Pinpoint the cell where the given text exists, returning its (X, Y) midpoint coordinate. 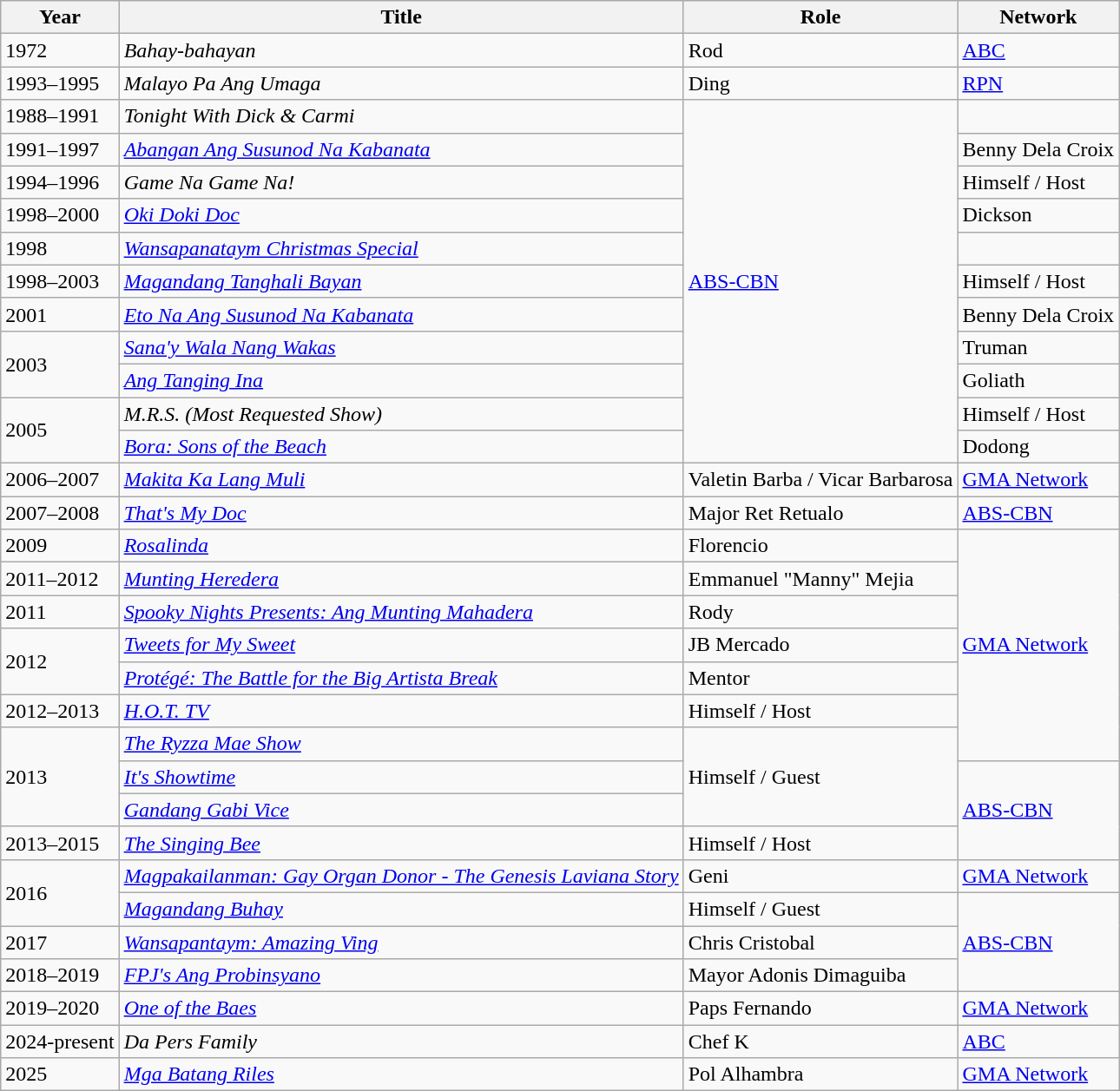
The Ryzza Mae Show (401, 744)
Valetin Barba / Vicar Barbarosa (820, 480)
Gandang Gabi Vice (401, 810)
2024-present (60, 1042)
Year (60, 17)
Dodong (1038, 447)
Bora: Sons of the Beach (401, 447)
Tonight With Dick & Carmi (401, 116)
Rody (820, 612)
2013 (60, 777)
It's Showtime (401, 777)
Sana'y Wala Nang Wakas (401, 347)
Wansapanataym Christmas Special (401, 248)
1994–1996 (60, 182)
Rosalinda (401, 546)
1991–1997 (60, 149)
2012–2013 (60, 711)
Chef K (820, 1042)
1993–1995 (60, 83)
2019–2020 (60, 1009)
Rod (820, 50)
2009 (60, 546)
Pol Alhambra (820, 1075)
1972 (60, 50)
2005 (60, 430)
2011–2012 (60, 579)
Eto Na Ang Susunod Na Kabanata (401, 314)
H.O.T. TV (401, 711)
Chris Cristobal (820, 942)
Geni (820, 876)
Ang Tanging Ina (401, 380)
Mayor Adonis Dimaguiba (820, 976)
2016 (60, 892)
2003 (60, 364)
2017 (60, 942)
Mga Batang Riles (401, 1075)
Bahay-bahayan (401, 50)
The Singing Bee (401, 843)
Paps Fernando (820, 1009)
That's My Doc (401, 513)
2006–2007 (60, 480)
Protégé: The Battle for the Big Artista Break (401, 678)
Spooky Nights Presents: Ang Munting Mahadera (401, 612)
2013–2015 (60, 843)
Goliath (1038, 380)
Munting Heredera (401, 579)
Mentor (820, 678)
Magandang Tanghali Bayan (401, 281)
Game Na Game Na! (401, 182)
M.R.S. (Most Requested Show) (401, 414)
Emmanuel "Manny" Mejia (820, 579)
JB Mercado (820, 645)
Magpakailanman: Gay Organ Donor - The Genesis Laviana Story (401, 876)
2011 (60, 612)
Makita Ka Lang Muli (401, 480)
Truman (1038, 347)
One of the Baes (401, 1009)
Magandang Buhay (401, 909)
2007–2008 (60, 513)
Dickson (1038, 215)
1988–1991 (60, 116)
Major Ret Retualo (820, 513)
2001 (60, 314)
Oki Doki Doc (401, 215)
2012 (60, 661)
2018–2019 (60, 976)
FPJ's Ang Probinsyano (401, 976)
1998–2003 (60, 281)
Malayo Pa Ang Umaga (401, 83)
Wansapantaym: Amazing Ving (401, 942)
Florencio (820, 546)
Tweets for My Sweet (401, 645)
Role (820, 17)
1998 (60, 248)
2025 (60, 1075)
Da Pers Family (401, 1042)
RPN (1038, 83)
Title (401, 17)
Network (1038, 17)
Abangan Ang Susunod Na Kabanata (401, 149)
Ding (820, 83)
1998–2000 (60, 215)
